Output the [X, Y] coordinate of the center of the cell containing the given text.  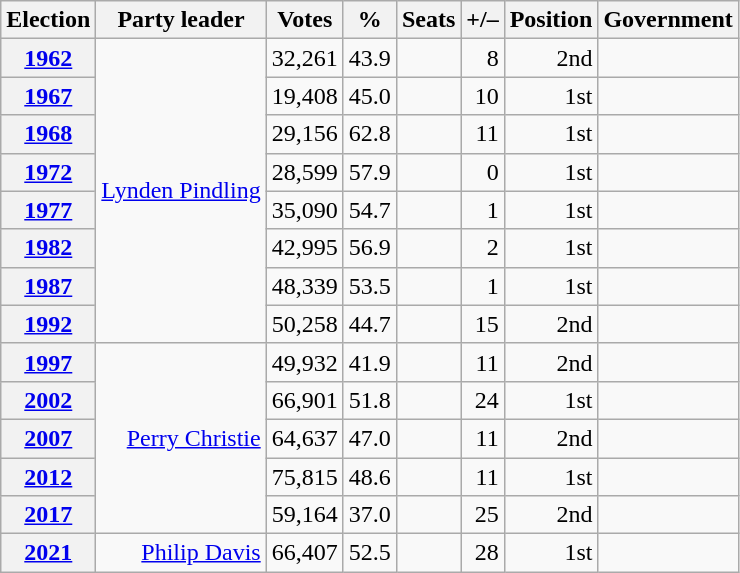
41.9 [370, 362]
1982 [48, 248]
8 [482, 58]
% [370, 20]
66,901 [304, 400]
52.5 [370, 553]
57.9 [370, 172]
1987 [48, 286]
2021 [48, 553]
1997 [48, 362]
35,090 [304, 210]
48.6 [370, 477]
1967 [48, 96]
1992 [48, 324]
Lynden Pindling [181, 191]
59,164 [304, 515]
66,407 [304, 553]
25 [482, 515]
42,995 [304, 248]
Philip Davis [181, 553]
Votes [304, 20]
45.0 [370, 96]
1977 [48, 210]
64,637 [304, 438]
2002 [48, 400]
2 [482, 248]
54.7 [370, 210]
Perry Christie [181, 438]
2007 [48, 438]
62.8 [370, 134]
49,932 [304, 362]
32,261 [304, 58]
24 [482, 400]
43.9 [370, 58]
28 [482, 553]
1972 [48, 172]
+/– [482, 20]
19,408 [304, 96]
0 [482, 172]
53.5 [370, 286]
2017 [48, 515]
44.7 [370, 324]
1962 [48, 58]
Party leader [181, 20]
28,599 [304, 172]
10 [482, 96]
56.9 [370, 248]
Position [551, 20]
48,339 [304, 286]
75,815 [304, 477]
1968 [48, 134]
47.0 [370, 438]
2012 [48, 477]
51.8 [370, 400]
15 [482, 324]
37.0 [370, 515]
50,258 [304, 324]
Seats [428, 20]
Government [668, 20]
Election [48, 20]
29,156 [304, 134]
